Pinpoint the cell where the given text exists, returning its [x, y] midpoint coordinate. 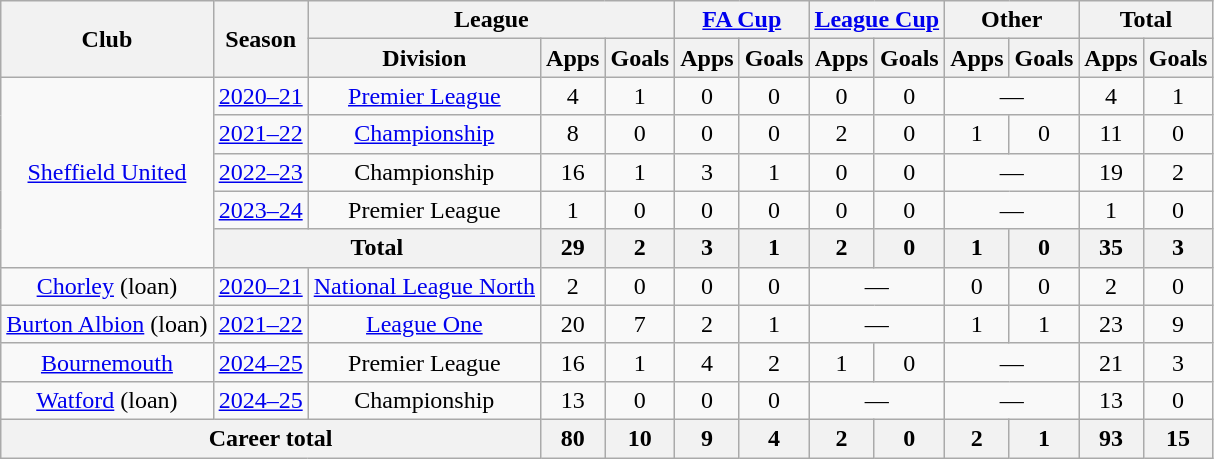
19 [1111, 172]
15 [1178, 438]
Sheffield United [107, 172]
Other [1012, 20]
8 [573, 134]
Watford (loan) [107, 400]
Season [260, 39]
29 [573, 248]
National League North [424, 286]
League [491, 20]
Division [424, 58]
Club [107, 39]
League Cup [877, 20]
2022–23 [260, 172]
League One [424, 324]
FA Cup [742, 20]
20 [573, 324]
Bournemouth [107, 362]
Burton Albion (loan) [107, 324]
10 [640, 438]
93 [1111, 438]
35 [1111, 248]
80 [573, 438]
11 [1111, 134]
23 [1111, 324]
2023–24 [260, 210]
21 [1111, 362]
Career total [271, 438]
7 [640, 324]
Chorley (loan) [107, 286]
